Search for the cell housing the specified text and yield its [X, Y] center coordinate. 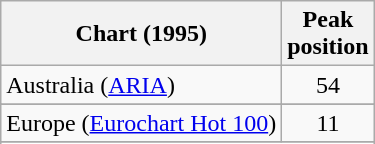
Europe (Eurochart Hot 100) [142, 123]
Australia (ARIA) [142, 85]
Peakposition [328, 34]
11 [328, 123]
Chart (1995) [142, 34]
54 [328, 85]
